Provide the [X, Y] coordinate of the cell's center where the given text is located.  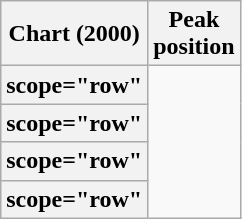
Chart (2000) [74, 34]
Peakposition [194, 34]
